Return the [X, Y] coordinate for the center point of the cell that contains the specified text.  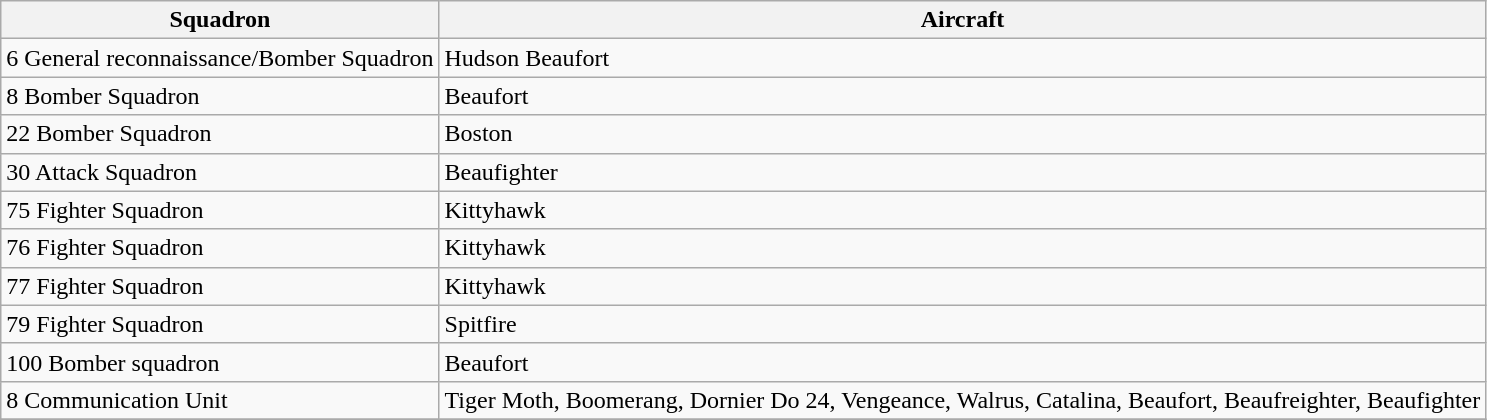
76 Fighter Squadron [220, 248]
77 Fighter Squadron [220, 286]
75 Fighter Squadron [220, 210]
Aircraft [962, 20]
Tiger Moth, Boomerang, Dornier Do 24, Vengeance, Walrus, Catalina, Beaufort, Beaufreighter, Beaufighter [962, 400]
22 Bomber Squadron [220, 134]
Squadron [220, 20]
8 Bomber Squadron [220, 96]
30 Attack Squadron [220, 172]
6 General reconnaissance/Bomber Squadron [220, 58]
Hudson Beaufort [962, 58]
Beaufighter [962, 172]
Boston [962, 134]
8 Communication Unit [220, 400]
Spitfire [962, 324]
79 Fighter Squadron [220, 324]
100 Bomber squadron [220, 362]
